Pinpoint the cell where the given text exists, returning its (x, y) midpoint coordinate. 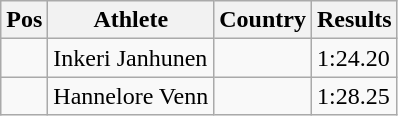
Athlete (131, 20)
Results (354, 20)
Hannelore Venn (131, 96)
1:28.25 (354, 96)
Country (263, 20)
1:24.20 (354, 58)
Pos (24, 20)
Inkeri Janhunen (131, 58)
